Provide the [x, y] coordinate of the cell's center where the given text is located.  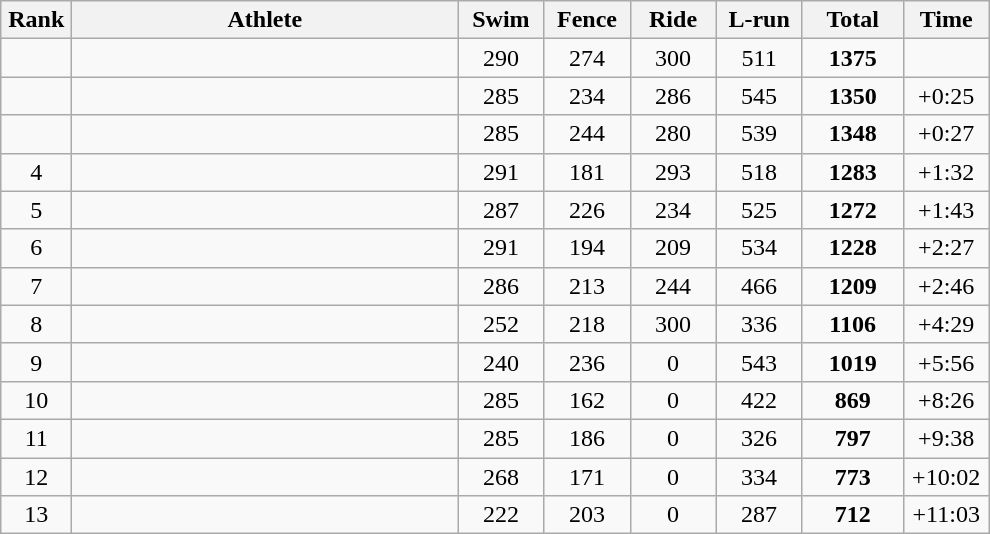
10 [36, 400]
1019 [852, 362]
+8:26 [946, 400]
162 [587, 400]
+0:25 [946, 96]
+4:29 [946, 324]
252 [501, 324]
1283 [852, 172]
+0:27 [946, 134]
+1:43 [946, 210]
+2:46 [946, 286]
326 [759, 438]
203 [587, 515]
539 [759, 134]
+5:56 [946, 362]
712 [852, 515]
171 [587, 477]
213 [587, 286]
1350 [852, 96]
336 [759, 324]
797 [852, 438]
7 [36, 286]
236 [587, 362]
Fence [587, 20]
8 [36, 324]
+1:32 [946, 172]
240 [501, 362]
218 [587, 324]
+11:03 [946, 515]
280 [673, 134]
Total [852, 20]
1106 [852, 324]
12 [36, 477]
334 [759, 477]
13 [36, 515]
1375 [852, 58]
L-run [759, 20]
Time [946, 20]
274 [587, 58]
1272 [852, 210]
222 [501, 515]
869 [852, 400]
525 [759, 210]
543 [759, 362]
534 [759, 248]
181 [587, 172]
Athlete [265, 20]
Ride [673, 20]
545 [759, 96]
1348 [852, 134]
290 [501, 58]
+9:38 [946, 438]
518 [759, 172]
Swim [501, 20]
186 [587, 438]
+10:02 [946, 477]
511 [759, 58]
6 [36, 248]
5 [36, 210]
1228 [852, 248]
1209 [852, 286]
+2:27 [946, 248]
422 [759, 400]
4 [36, 172]
773 [852, 477]
293 [673, 172]
268 [501, 477]
11 [36, 438]
9 [36, 362]
209 [673, 248]
Rank [36, 20]
466 [759, 286]
226 [587, 210]
194 [587, 248]
